Return (x, y) of the center of cell containing provided text 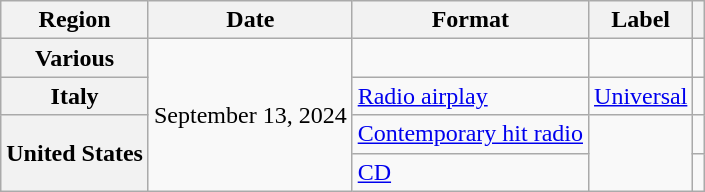
Contemporary hit radio (470, 134)
Radio airplay (470, 96)
Region (75, 20)
Various (75, 58)
Date (250, 20)
Universal (641, 96)
CD (470, 172)
Label (641, 20)
September 13, 2024 (250, 115)
Format (470, 20)
Italy (75, 96)
United States (75, 153)
